Extract the (X, Y) coordinate from the center of the cell holding the provided text.  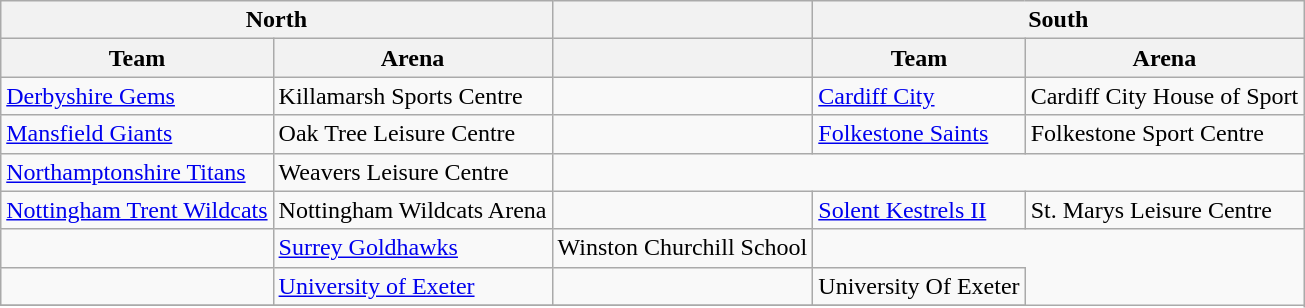
Folkestone Saints (919, 134)
Killamarsh Sports Centre (412, 96)
Nottingham Trent Wildcats (137, 210)
Cardiff City House of Sport (1164, 96)
Weavers Leisure Centre (412, 172)
Solent Kestrels II (919, 210)
Surrey Goldhawks (412, 248)
South (1058, 20)
Cardiff City (919, 96)
University Of Exeter (919, 286)
Folkestone Sport Centre (1164, 134)
Mansfield Giants (137, 134)
Winston Churchill School (682, 248)
University of Exeter (412, 286)
Oak Tree Leisure Centre (412, 134)
St. Marys Leisure Centre (1164, 210)
North (276, 20)
Nottingham Wildcats Arena (412, 210)
Derbyshire Gems (137, 96)
Northamptonshire Titans (137, 172)
